Return the (x, y) coordinate for the center point of the cell that contains the specified text.  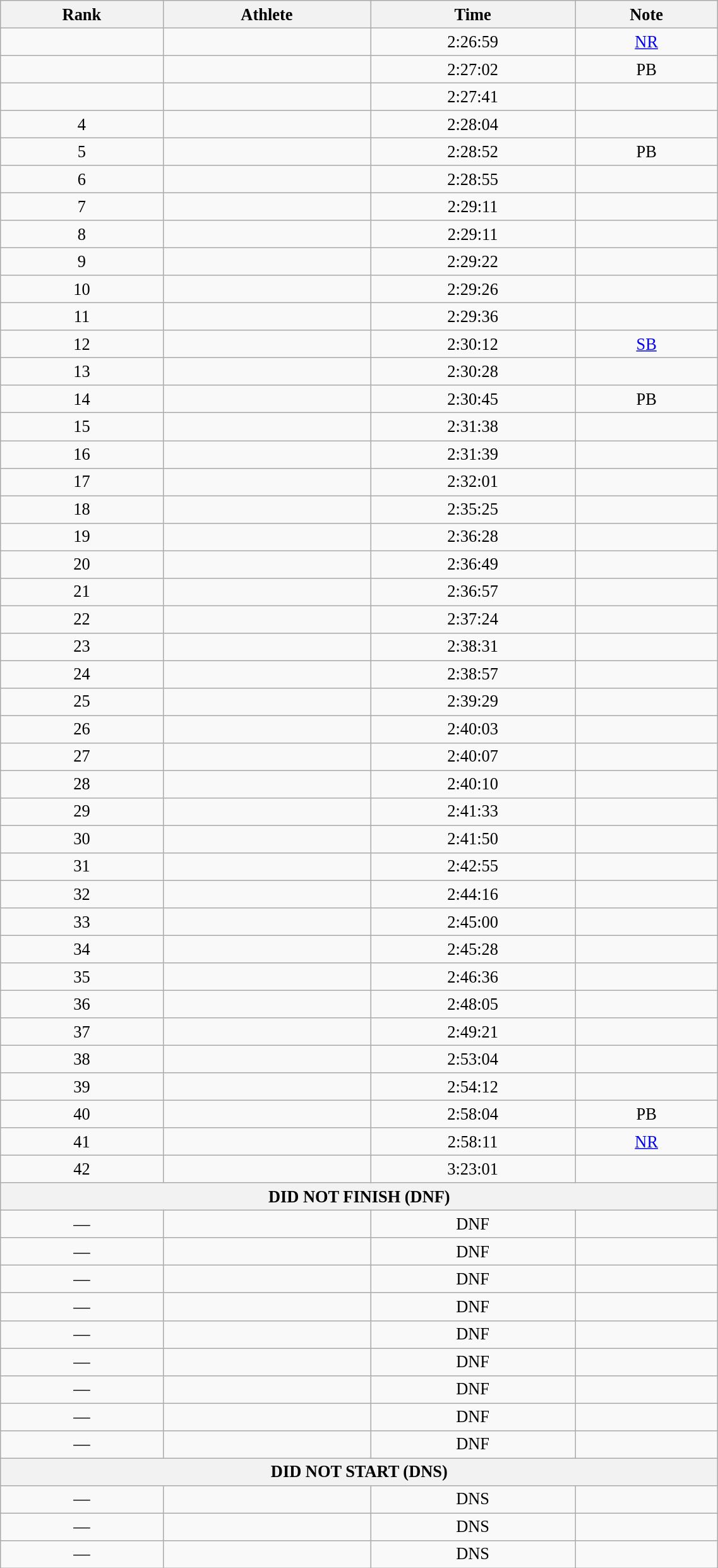
38 (82, 1059)
19 (82, 537)
6 (82, 179)
2:29:36 (473, 316)
2:30:28 (473, 371)
22 (82, 619)
2:41:50 (473, 839)
2:40:03 (473, 729)
2:35:25 (473, 509)
41 (82, 1142)
34 (82, 949)
2:36:28 (473, 537)
2:29:26 (473, 289)
23 (82, 647)
12 (82, 344)
4 (82, 124)
2:39:29 (473, 702)
15 (82, 427)
18 (82, 509)
35 (82, 976)
2:28:55 (473, 179)
2:28:04 (473, 124)
37 (82, 1032)
2:27:41 (473, 97)
26 (82, 729)
2:38:31 (473, 647)
2:58:11 (473, 1142)
2:58:04 (473, 1114)
42 (82, 1169)
14 (82, 399)
2:41:33 (473, 811)
2:30:12 (473, 344)
2:49:21 (473, 1032)
DID NOT FINISH (DNF) (359, 1197)
29 (82, 811)
39 (82, 1087)
2:30:45 (473, 399)
2:31:39 (473, 454)
2:53:04 (473, 1059)
24 (82, 674)
Time (473, 14)
11 (82, 316)
2:40:07 (473, 757)
13 (82, 371)
DID NOT START (DNS) (359, 1471)
2:45:00 (473, 921)
10 (82, 289)
5 (82, 152)
20 (82, 564)
17 (82, 482)
Note (646, 14)
27 (82, 757)
Athlete (266, 14)
16 (82, 454)
36 (82, 1004)
2:40:10 (473, 784)
2:42:55 (473, 866)
2:37:24 (473, 619)
28 (82, 784)
2:38:57 (473, 674)
33 (82, 921)
9 (82, 261)
40 (82, 1114)
2:28:52 (473, 152)
2:27:02 (473, 69)
2:31:38 (473, 427)
SB (646, 344)
30 (82, 839)
25 (82, 702)
2:46:36 (473, 976)
2:44:16 (473, 894)
32 (82, 894)
2:29:22 (473, 261)
2:45:28 (473, 949)
8 (82, 234)
7 (82, 206)
2:48:05 (473, 1004)
2:36:49 (473, 564)
2:54:12 (473, 1087)
31 (82, 866)
Rank (82, 14)
2:26:59 (473, 42)
2:32:01 (473, 482)
3:23:01 (473, 1169)
2:36:57 (473, 592)
21 (82, 592)
